Scan for the cell matching the given text and deliver its (x, y) coordinate at center. 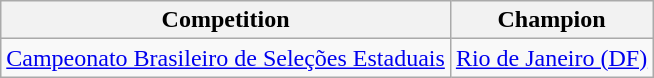
Campeonato Brasileiro de Seleções Estaduais (226, 58)
Champion (551, 20)
Rio de Janeiro (DF) (551, 58)
Competition (226, 20)
